Locate the cell with the specified text and output its (X, Y) center coordinate. 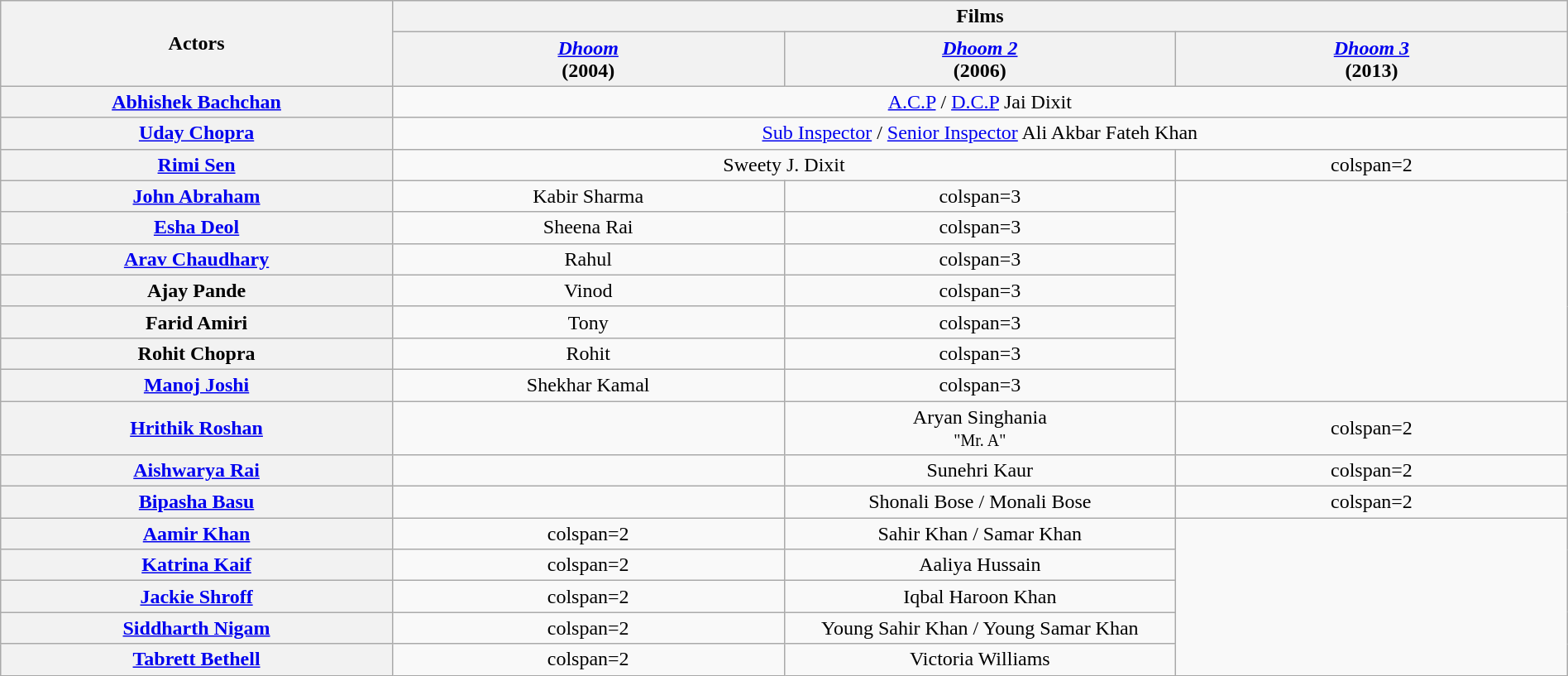
Sweety J. Dixit (784, 165)
Shonali Bose / Monali Bose (980, 502)
Tabrett Bethell (197, 659)
Rohit (588, 353)
Tony (588, 322)
Arav Chaudhary (197, 259)
Aishwarya Rai (197, 471)
Victoria Williams (980, 659)
Aamir Khan (197, 534)
Bipasha Basu (197, 502)
Rahul (588, 259)
Sunehri Kaur (980, 471)
Rimi Sen (197, 165)
Ajay Pande (197, 290)
Films (979, 17)
Aaliya Hussain (980, 565)
Esha Deol (197, 228)
Katrina Kaif (197, 565)
A.C.P / D.C.P Jai Dixit (979, 102)
Shekhar Kamal (588, 385)
John Abraham (197, 196)
Sahir Khan / Samar Khan (980, 534)
Aryan Singhania"Mr. A" (980, 427)
Hrithik Roshan (197, 427)
Uday Chopra (197, 133)
Iqbal Haroon Khan (980, 597)
Jackie Shroff (197, 597)
Vinod (588, 290)
Sub Inspector / Senior Inspector Ali Akbar Fateh Khan (979, 133)
Sheena Rai (588, 228)
Siddharth Nigam (197, 628)
Dhoom 2(2006) (980, 60)
Manoj Joshi (197, 385)
Rohit Chopra (197, 353)
Abhishek Bachchan (197, 102)
Young Sahir Khan / Young Samar Khan (980, 628)
Farid Amiri (197, 322)
Actors (197, 43)
Dhoom 3(2013) (1372, 60)
Kabir Sharma (588, 196)
Dhoom(2004) (588, 60)
